Determine the (X, Y) coordinate at the center of the cell enclosing the given text.  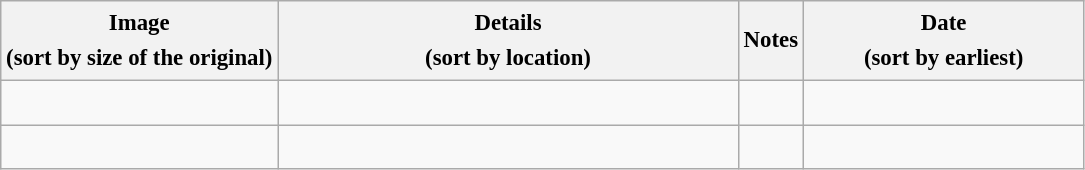
Image (sort by size of the original) (140, 40)
Notes (770, 40)
Details (sort by location) (508, 40)
Date (sort by earliest) (944, 40)
